For the text-containing cell, return its midpoint in (x, y) coordinate format. 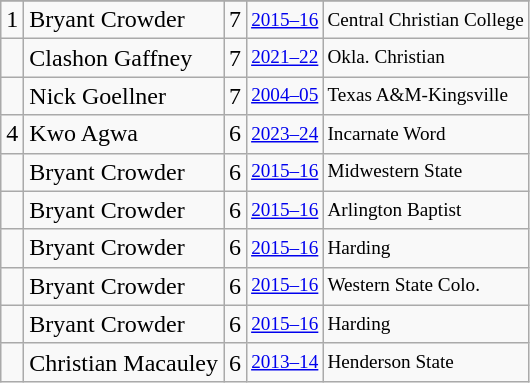
Okla. Christian (426, 58)
Christian Macauley (124, 362)
2004–05 (285, 96)
Nick Goellner (124, 96)
Western State Colo. (426, 286)
4 (12, 134)
1 (12, 20)
Texas A&M-Kingsville (426, 96)
Henderson State (426, 362)
Arlington Baptist (426, 210)
Kwo Agwa (124, 134)
Clashon Gaffney (124, 58)
2013–14 (285, 362)
2021–22 (285, 58)
Incarnate Word (426, 134)
2023–24 (285, 134)
Midwestern State (426, 172)
Central Christian College (426, 20)
